Return the [x, y] coordinate for the center point of the cell that contains the specified text.  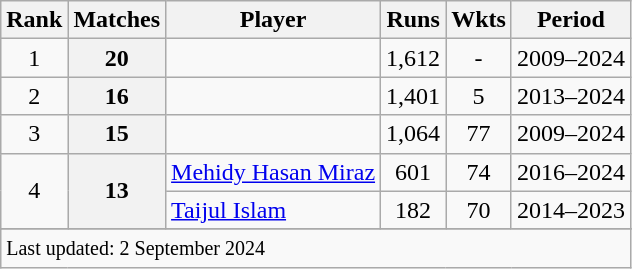
Rank [34, 20]
Period [570, 20]
77 [479, 134]
182 [414, 210]
Taijul Islam [274, 210]
74 [479, 172]
Matches [117, 20]
1,064 [414, 134]
2016–2024 [570, 172]
1,401 [414, 96]
4 [34, 191]
Last updated: 2 September 2024 [316, 248]
3 [34, 134]
Runs [414, 20]
2 [34, 96]
1 [34, 58]
16 [117, 96]
13 [117, 191]
15 [117, 134]
Mehidy Hasan Miraz [274, 172]
70 [479, 210]
20 [117, 58]
- [479, 58]
Wkts [479, 20]
601 [414, 172]
1,612 [414, 58]
Player [274, 20]
2014–2023 [570, 210]
5 [479, 96]
2013–2024 [570, 96]
